Capture the cell that displays the provided text and extract its [X, Y] central coordinate. 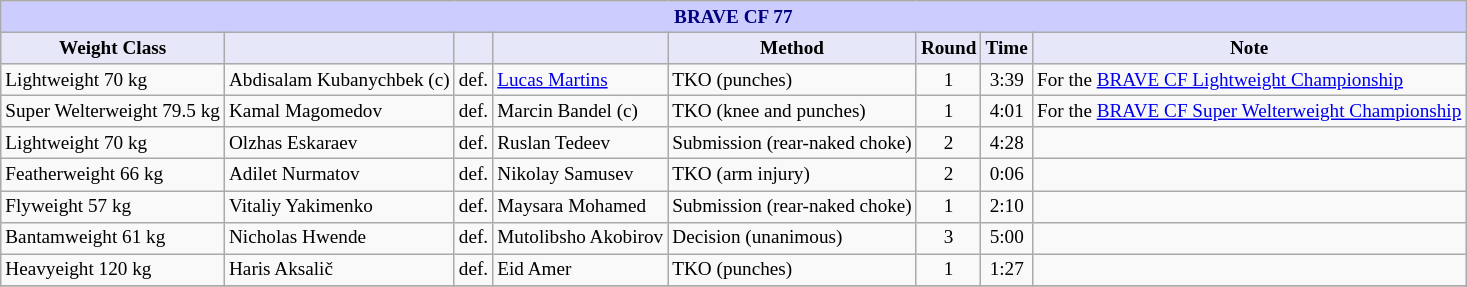
BRAVE CF 77 [734, 17]
Heavyeight 120 kg [113, 270]
Note [1248, 48]
TKO (knee and punches) [792, 111]
For the BRAVE CF Super Welterweight Championship [1248, 111]
Lucas Martins [580, 80]
2:10 [1006, 206]
Featherweight 66 kg [113, 175]
TKO (arm injury) [792, 175]
Abdisalam Kubanychbek (c) [339, 80]
Kamal Magomedov [339, 111]
Time [1006, 48]
3 [948, 238]
Bantamweight 61 kg [113, 238]
5:00 [1006, 238]
Method [792, 48]
Ruslan Tedeev [580, 143]
Decision (unanimous) [792, 238]
For the BRAVE CF Lightweight Championship [1248, 80]
Maysara Mohamed [580, 206]
Round [948, 48]
Super Welterweight 79.5 kg [113, 111]
Vitaliy Yakimenko [339, 206]
Eid Amer [580, 270]
4:28 [1006, 143]
3:39 [1006, 80]
Weight Class [113, 48]
1:27 [1006, 270]
Olzhas Eskaraev [339, 143]
Haris Aksalič [339, 270]
Adilet Nurmatov [339, 175]
Flyweight 57 kg [113, 206]
Mutolibsho Akobirov [580, 238]
Marcin Bandel (c) [580, 111]
Nicholas Hwende [339, 238]
4:01 [1006, 111]
0:06 [1006, 175]
Nikolay Samusev [580, 175]
